From the cell containing the given text, extract its center point as (x, y) coordinate. 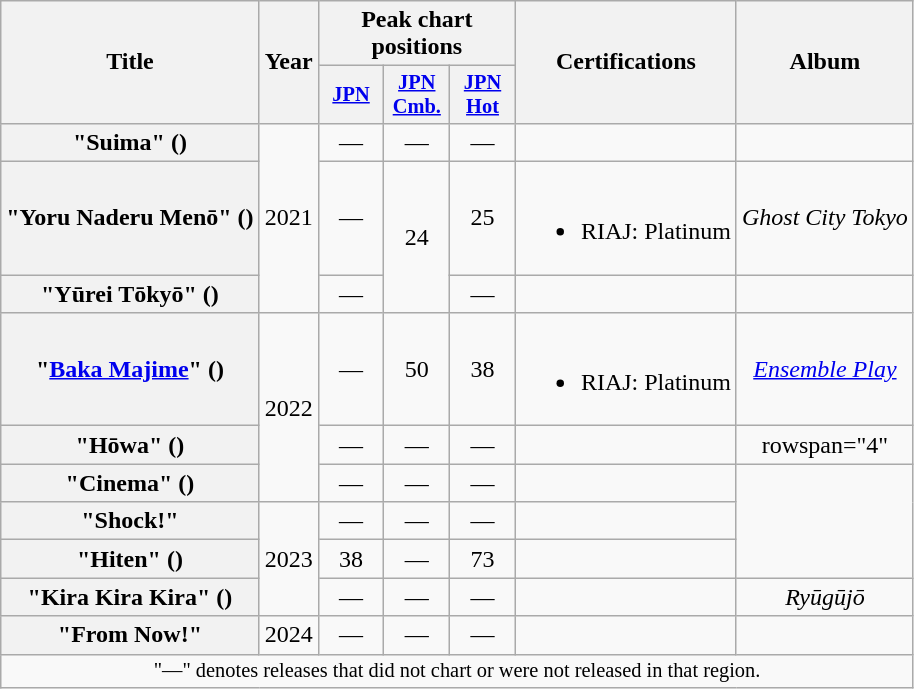
2024 (288, 635)
24 (417, 238)
Ensemble Play (824, 370)
Album (824, 62)
Title (130, 62)
JPN (351, 95)
2021 (288, 218)
50 (417, 370)
Ryūgūjō (824, 597)
"Kira Kira Kira" () (130, 597)
"—" denotes releases that did not chart or were not released in that region. (458, 671)
"Hōwa" () (130, 445)
2022 (288, 408)
73 (483, 559)
rowspan="4" (824, 445)
Ghost City Tokyo (824, 218)
Certifications (626, 62)
2023 (288, 559)
"Suima" () (130, 142)
"Yūrei Tōkyō" () (130, 294)
Year (288, 62)
"Shock!" (130, 521)
"Baka Majime" () (130, 370)
JPNHot (483, 95)
"Hiten" () (130, 559)
25 (483, 218)
"From Now!" (130, 635)
"Yoru Naderu Menō" () (130, 218)
"Cinema" () (130, 483)
JPNCmb. (417, 95)
Peak chart positions (416, 34)
